Capture the cell that displays the provided text and extract its (X, Y) central coordinate. 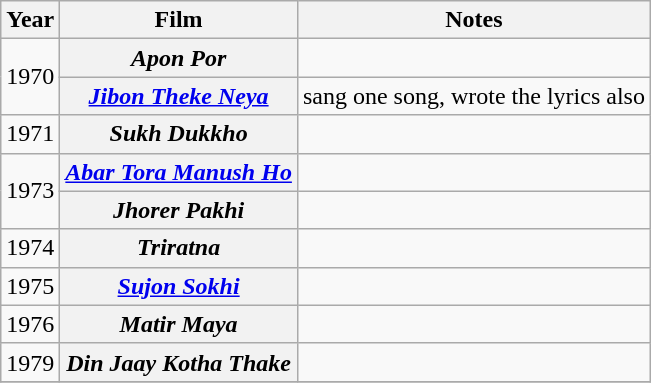
Din Jaay Kotha Thake (179, 362)
1971 (30, 134)
1979 (30, 362)
Apon Por (179, 58)
Triratna (179, 248)
Year (30, 20)
Sukh Dukkho (179, 134)
1973 (30, 191)
1974 (30, 248)
Matir Maya (179, 324)
Abar Tora Manush Ho (179, 172)
1975 (30, 286)
Jhorer Pakhi (179, 210)
1970 (30, 77)
sang one song, wrote the lyrics also (474, 96)
Notes (474, 20)
Jibon Theke Neya (179, 96)
Film (179, 20)
Sujon Sokhi (179, 286)
1976 (30, 324)
